Return [X, Y] of the center of cell containing provided text 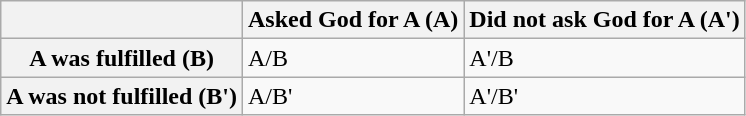
A/B [354, 58]
Did not ask God for A (A') [604, 20]
A was fulfilled (B) [122, 58]
A'/B' [604, 96]
A'/B [604, 58]
A was not fulfilled (B') [122, 96]
A/B' [354, 96]
Asked God for A (A) [354, 20]
